Return the (X, Y) coordinate for the center point of the cell that contains the specified text.  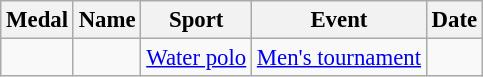
Name (107, 20)
Medal (38, 20)
Sport (196, 20)
Date (454, 20)
Men's tournament (340, 58)
Event (340, 20)
Water polo (196, 58)
